Provide the [x, y] coordinate of the cell's center where the given text is located.  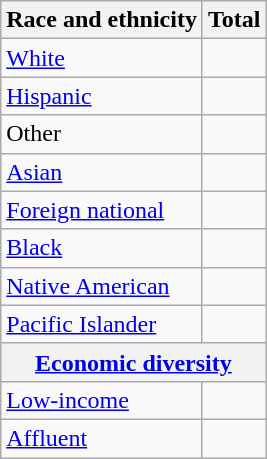
Native American [102, 286]
White [102, 58]
Hispanic [102, 96]
Race and ethnicity [102, 20]
Asian [102, 172]
Pacific Islander [102, 324]
Black [102, 248]
Economic diversity [134, 362]
Affluent [102, 438]
Other [102, 134]
Foreign national [102, 210]
Low-income [102, 400]
Total [234, 20]
